Provide the (X, Y) coordinate of the cell's center where the given text is located.  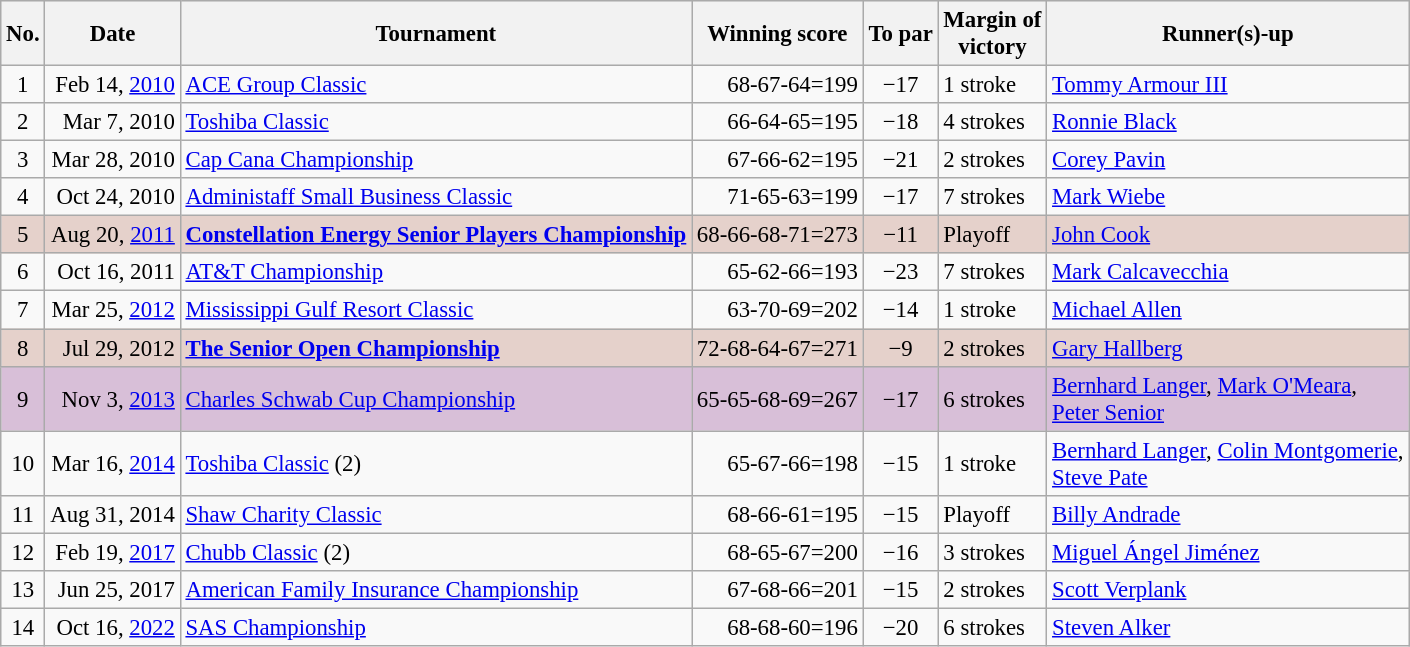
Aug 31, 2014 (112, 514)
1 (23, 85)
Oct 16, 2022 (112, 627)
68-68-60=196 (778, 627)
−21 (900, 160)
Mar 28, 2010 (112, 160)
68-66-68-71=273 (778, 235)
AT&T Championship (436, 273)
Runner(s)-up (1228, 34)
Feb 19, 2017 (112, 552)
Mar 25, 2012 (112, 310)
72-68-64-67=271 (778, 348)
−20 (900, 627)
Toshiba Classic (436, 122)
68-65-67=200 (778, 552)
Oct 16, 2011 (112, 273)
13 (23, 590)
Michael Allen (1228, 310)
Toshiba Classic (2) (436, 464)
Gary Hallberg (1228, 348)
Winning score (778, 34)
−23 (900, 273)
−16 (900, 552)
Ronnie Black (1228, 122)
Steven Alker (1228, 627)
8 (23, 348)
Cap Cana Championship (436, 160)
−9 (900, 348)
67-66-62=195 (778, 160)
10 (23, 464)
Scott Verplank (1228, 590)
Tommy Armour III (1228, 85)
4 (23, 197)
67-68-66=201 (778, 590)
Mar 7, 2010 (112, 122)
−14 (900, 310)
63-70-69=202 (778, 310)
65-67-66=198 (778, 464)
11 (23, 514)
Billy Andrade (1228, 514)
Corey Pavin (1228, 160)
66-64-65=195 (778, 122)
Administaff Small Business Classic (436, 197)
68-66-61=195 (778, 514)
Bernhard Langer, Mark O'Meara, Peter Senior (1228, 398)
Mississippi Gulf Resort Classic (436, 310)
Mark Calcavecchia (1228, 273)
To par (900, 34)
71-65-63=199 (778, 197)
5 (23, 235)
The Senior Open Championship (436, 348)
SAS Championship (436, 627)
Mar 16, 2014 (112, 464)
Margin ofvictory (992, 34)
−18 (900, 122)
American Family Insurance Championship (436, 590)
Charles Schwab Cup Championship (436, 398)
2 (23, 122)
3 (23, 160)
Jul 29, 2012 (112, 348)
65-65-68-69=267 (778, 398)
9 (23, 398)
−11 (900, 235)
Feb 14, 2010 (112, 85)
6 (23, 273)
Date (112, 34)
Nov 3, 2013 (112, 398)
Miguel Ángel Jiménez (1228, 552)
Constellation Energy Senior Players Championship (436, 235)
7 (23, 310)
Chubb Classic (2) (436, 552)
3 strokes (992, 552)
Tournament (436, 34)
65-62-66=193 (778, 273)
Aug 20, 2011 (112, 235)
ACE Group Classic (436, 85)
Shaw Charity Classic (436, 514)
Jun 25, 2017 (112, 590)
John Cook (1228, 235)
Oct 24, 2010 (112, 197)
4 strokes (992, 122)
12 (23, 552)
Bernhard Langer, Colin Montgomerie, Steve Pate (1228, 464)
Mark Wiebe (1228, 197)
68-67-64=199 (778, 85)
14 (23, 627)
No. (23, 34)
